Determine the (x, y) coordinate at the center of the cell enclosing the given text.  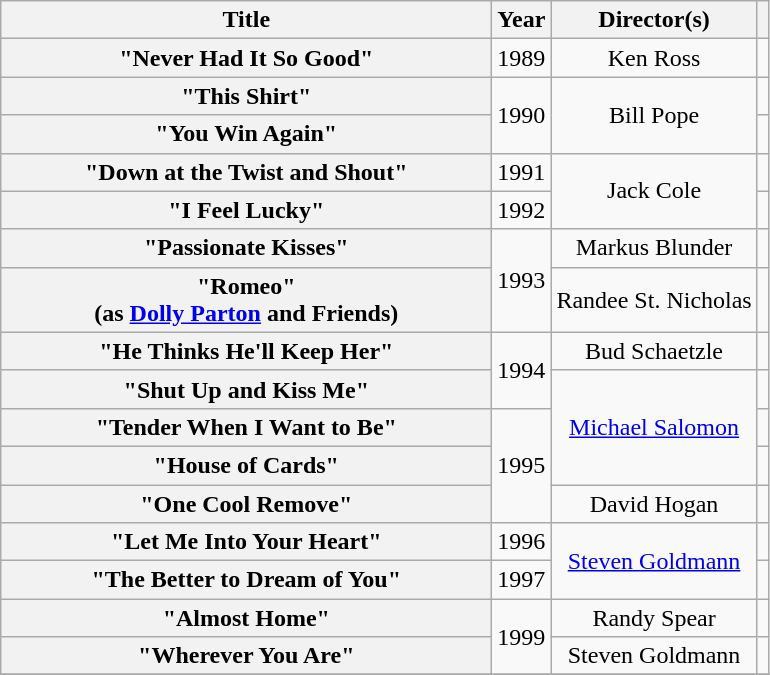
"Passionate Kisses" (246, 248)
"You Win Again" (246, 134)
Bill Pope (654, 115)
Michael Salomon (654, 427)
"He Thinks He'll Keep Her" (246, 351)
1993 (522, 280)
"Almost Home" (246, 618)
Bud Schaetzle (654, 351)
1999 (522, 637)
Markus Blunder (654, 248)
Title (246, 20)
"Shut Up and Kiss Me" (246, 389)
Director(s) (654, 20)
1997 (522, 580)
1995 (522, 465)
"Let Me Into Your Heart" (246, 542)
"Never Had It So Good" (246, 58)
"This Shirt" (246, 96)
Year (522, 20)
1996 (522, 542)
"One Cool Remove" (246, 503)
1989 (522, 58)
"House of Cards" (246, 465)
Randy Spear (654, 618)
"Tender When I Want to Be" (246, 427)
David Hogan (654, 503)
Ken Ross (654, 58)
Jack Cole (654, 191)
Randee St. Nicholas (654, 300)
1994 (522, 370)
1992 (522, 210)
1991 (522, 172)
"The Better to Dream of You" (246, 580)
"Down at the Twist and Shout" (246, 172)
1990 (522, 115)
"Wherever You Are" (246, 656)
"I Feel Lucky" (246, 210)
"Romeo"(as Dolly Parton and Friends) (246, 300)
